Search for the cell housing the specified text and yield its [x, y] center coordinate. 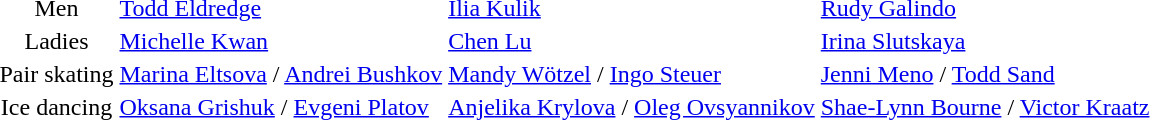
Marina Eltsova / Andrei Bushkov [281, 74]
Michelle Kwan [281, 41]
Chen Lu [632, 41]
Mandy Wötzel / Ingo Steuer [632, 74]
